Search for the cell housing the specified text and yield its [x, y] center coordinate. 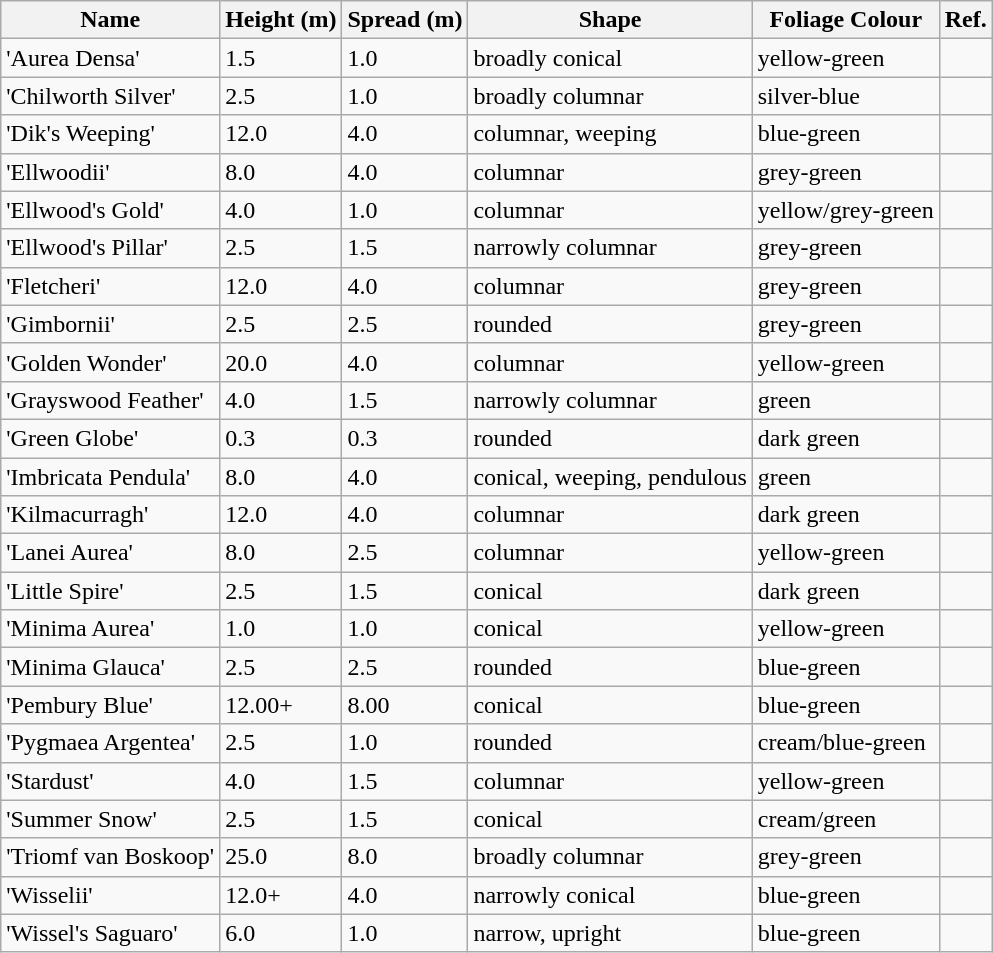
20.0 [281, 362]
yellow/grey-green [846, 210]
'Golden Wonder' [110, 362]
Spread (m) [405, 20]
'Wissel's Saguaro' [110, 933]
'Pygmaea Argentea' [110, 743]
silver-blue [846, 96]
'Imbricata Pendula' [110, 477]
columnar, weeping [610, 134]
Height (m) [281, 20]
'Kilmacurragh' [110, 515]
8.00 [405, 705]
'Pembury Blue' [110, 705]
Foliage Colour [846, 20]
'Little Spire' [110, 591]
'Green Globe' [110, 438]
broadly conical [610, 58]
'Stardust' [110, 781]
'Aurea Densa' [110, 58]
'Ellwood's Gold' [110, 210]
'Ellwood's Pillar' [110, 248]
cream/green [846, 819]
6.0 [281, 933]
25.0 [281, 857]
'Grayswood Feather' [110, 400]
'Summer Snow' [110, 819]
'Fletcheri' [110, 286]
narrow, upright [610, 933]
'Wisselii' [110, 895]
'Ellwoodii' [110, 172]
12.0+ [281, 895]
'Minima Aurea' [110, 629]
Ref. [966, 20]
12.00+ [281, 705]
conical, weeping, pendulous [610, 477]
Name [110, 20]
cream/blue-green [846, 743]
'Minima Glauca' [110, 667]
'Triomf van Boskoop' [110, 857]
'Lanei Aurea' [110, 553]
Shape [610, 20]
'Dik's Weeping' [110, 134]
'Gimbornii' [110, 324]
'Chilworth Silver' [110, 96]
narrowly conical [610, 895]
